For the text-containing cell, return its midpoint in [x, y] coordinate format. 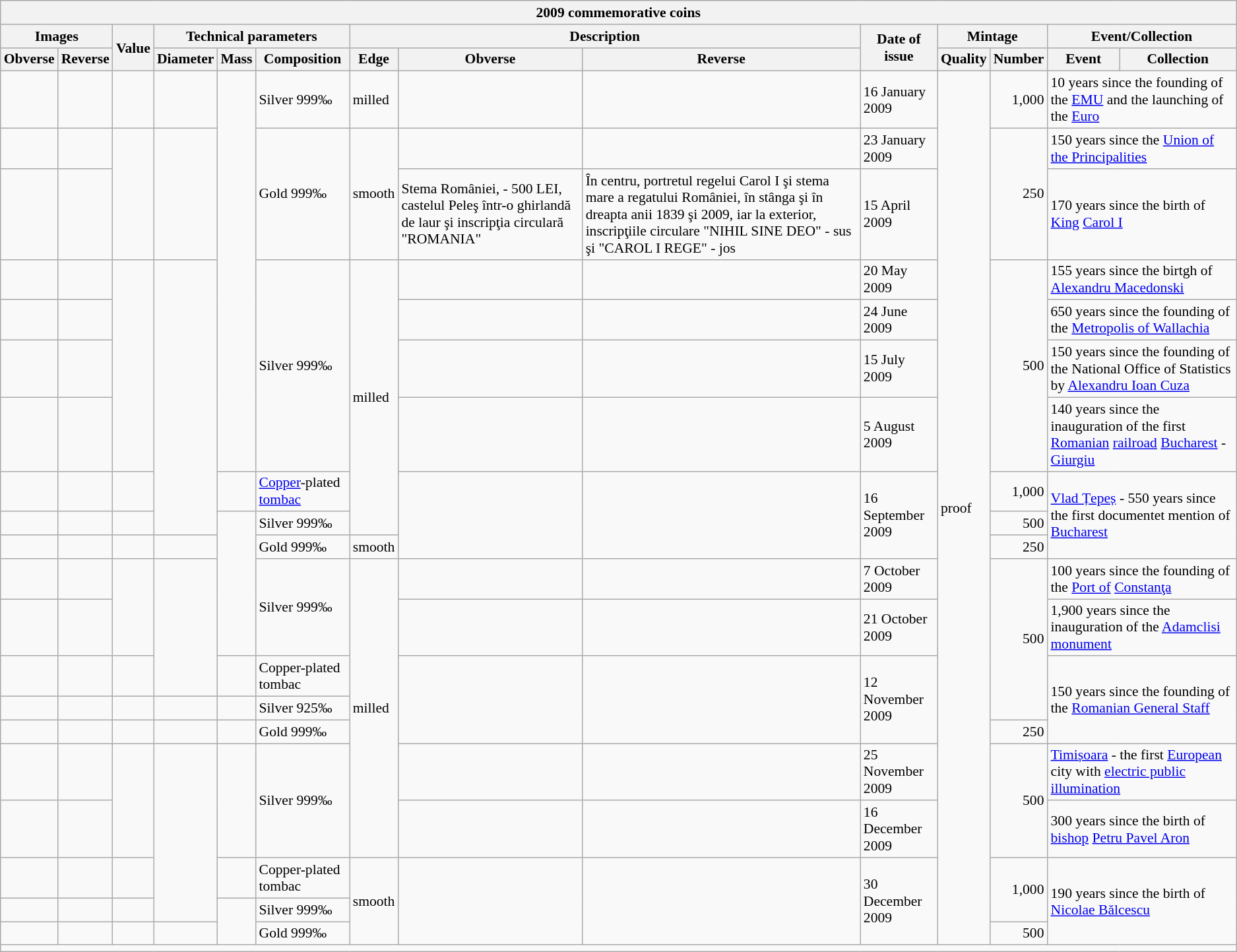
Silver 925‰ [302, 709]
155 years since the birtgh of Alexandru Macedonski [1142, 280]
140 years since the inauguration of the first Romanian railroad Bucharest - Giurgiu [1142, 434]
15 April 2009 [899, 214]
12 November 2009 [899, 700]
23 January 2009 [899, 149]
150 years since the founding of the National Office of Statistics by Alexandru Ioan Cuza [1142, 369]
Composition [302, 59]
650 years since the founding of the Metropolis of Wallachia [1142, 321]
Description [605, 36]
7 October 2009 [899, 579]
proof [964, 508]
100 years since the founding of the Port of Constanţa [1142, 579]
Timișoara - the first European city with electric public illumination [1142, 772]
24 June 2009 [899, 321]
Edge [374, 59]
Vlad Țepeș - 550 years since the first documentet mention of Bucharest [1142, 515]
5 August 2009 [899, 434]
Collection [1178, 59]
21 October 2009 [899, 628]
Event/Collection [1142, 36]
Diameter [185, 59]
170 years since the birth of King Carol I [1142, 214]
20 May 2009 [899, 280]
Number [1019, 59]
Images [57, 36]
16 January 2009 [899, 100]
30 December 2009 [899, 901]
Mintage [992, 36]
2009 commemorative coins [619, 13]
150 years since the Union of the Principalities [1142, 149]
Technical parameters [252, 36]
16 September 2009 [899, 515]
300 years since the birth of bishop Petru Pavel Aron [1142, 830]
190 years since the birth of Nicolae Bălcescu [1142, 901]
16 December 2009 [899, 830]
Quality [964, 59]
Mass [236, 59]
25 November 2009 [899, 772]
150 years since the founding of the Romanian General Staff [1142, 700]
Value [133, 48]
Event [1083, 59]
1,900 years since the inauguration of the Adamclisi monument [1142, 628]
Stema României, - 500 LEI, castelul Peleş într-o ghirlandă de laur şi inscripţia circulară "ROMANIA" [490, 214]
Date of issue [899, 48]
15 July 2009 [899, 369]
10 years since the founding of the EMU and the launching of the Euro [1142, 100]
